Search for the cell housing the specified text and yield its (x, y) center coordinate. 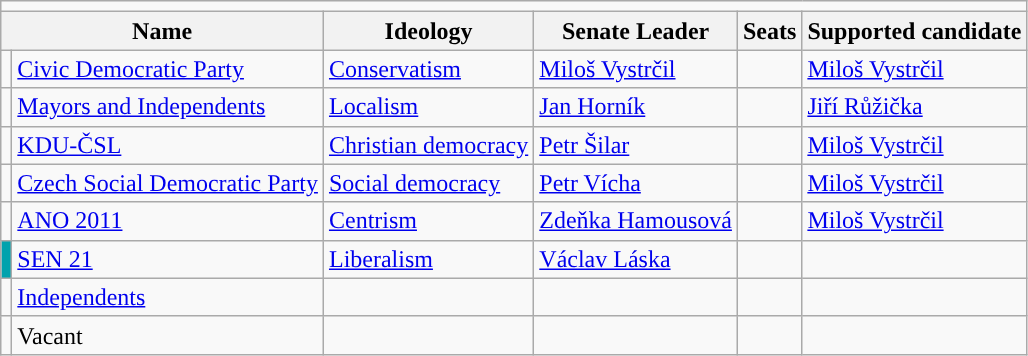
Vacant (168, 335)
ANO 2011 (168, 221)
Supported candidate (914, 31)
Localism (428, 107)
Conservatism (428, 69)
Civic Democratic Party (168, 69)
Petr Šilar (636, 145)
Jiří Růžička (914, 107)
SEN 21 (168, 259)
KDU-ČSL (168, 145)
Mayors and Independents (168, 107)
Liberalism (428, 259)
Seats (769, 31)
Ideology (428, 31)
Václav Láska (636, 259)
Centrism (428, 221)
Independents (168, 297)
Name (162, 31)
Christian democracy (428, 145)
Zdeňka Hamousová (636, 221)
Petr Vícha (636, 183)
Jan Horník (636, 107)
Czech Social Democratic Party (168, 183)
Senate Leader (636, 31)
Social democracy (428, 183)
